Find where the given text appears and provide that cell's center as [x, y] coordinate. 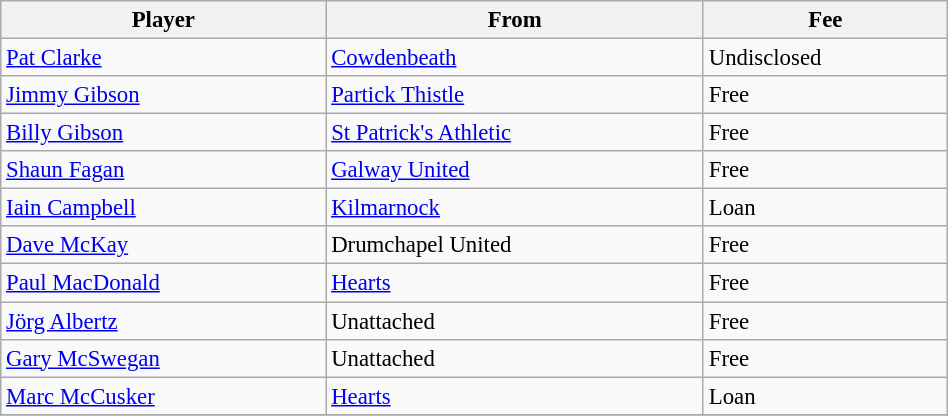
Dave McKay [164, 245]
Billy Gibson [164, 133]
Kilmarnock [515, 208]
From [515, 20]
Player [164, 20]
Pat Clarke [164, 58]
Jörg Albertz [164, 321]
Undisclosed [825, 58]
Iain Campbell [164, 208]
Partick Thistle [515, 95]
Gary McSwegan [164, 358]
Paul MacDonald [164, 283]
Galway United [515, 170]
Fee [825, 20]
Cowdenbeath [515, 58]
Shaun Fagan [164, 170]
Marc McCusker [164, 396]
Drumchapel United [515, 245]
St Patrick's Athletic [515, 133]
Jimmy Gibson [164, 95]
